Identify which cell holds the provided text, then report its [X, Y] central coordinate. 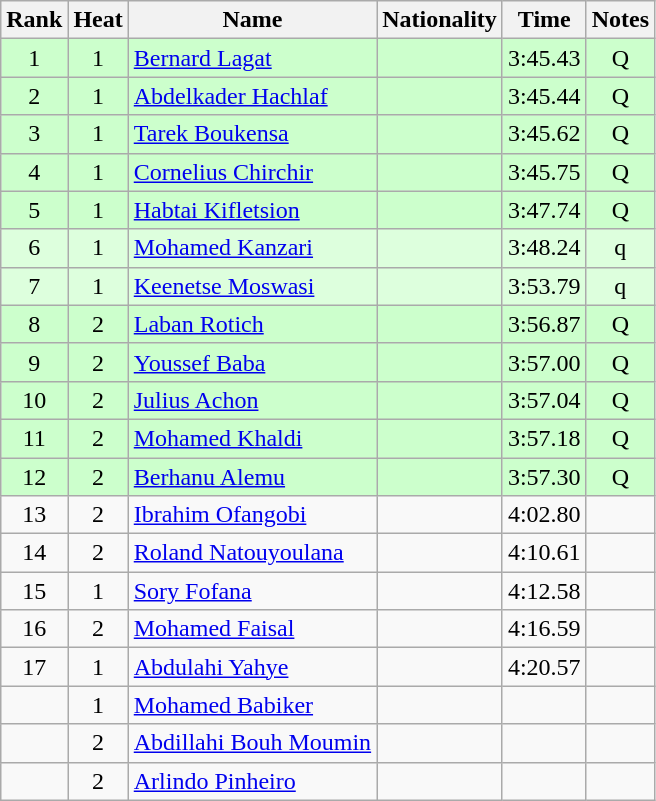
Notes [620, 20]
3:45.75 [544, 172]
4:02.80 [544, 515]
3 [34, 134]
Abdulahi Yahye [252, 667]
Name [252, 20]
8 [34, 324]
Sory Fofana [252, 591]
Abdelkader Hachlaf [252, 96]
6 [34, 248]
Julius Achon [252, 400]
Cornelius Chirchir [252, 172]
11 [34, 438]
Mohamed Khaldi [252, 438]
3:48.24 [544, 248]
Keenetse Moswasi [252, 286]
3:45.44 [544, 96]
4:12.58 [544, 591]
3:47.74 [544, 210]
3:56.87 [544, 324]
Mohamed Kanzari [252, 248]
Tarek Boukensa [252, 134]
12 [34, 477]
4:16.59 [544, 629]
Ibrahim Ofangobi [252, 515]
Youssef Baba [252, 362]
Berhanu Alemu [252, 477]
Mohamed Babiker [252, 705]
16 [34, 629]
3:57.04 [544, 400]
4 [34, 172]
3:57.18 [544, 438]
3:45.62 [544, 134]
3:45.43 [544, 58]
14 [34, 553]
13 [34, 515]
Laban Rotich [252, 324]
Bernard Lagat [252, 58]
Time [544, 20]
Roland Natouyoulana [252, 553]
Mohamed Faisal [252, 629]
4:10.61 [544, 553]
Habtai Kifletsion [252, 210]
3:57.00 [544, 362]
3:53.79 [544, 286]
10 [34, 400]
3:57.30 [544, 477]
Heat [98, 20]
9 [34, 362]
Rank [34, 20]
17 [34, 667]
Abdillahi Bouh Moumin [252, 743]
Arlindo Pinheiro [252, 781]
Nationality [440, 20]
7 [34, 286]
4:20.57 [544, 667]
5 [34, 210]
15 [34, 591]
